Search for the cell housing the specified text and yield its [x, y] center coordinate. 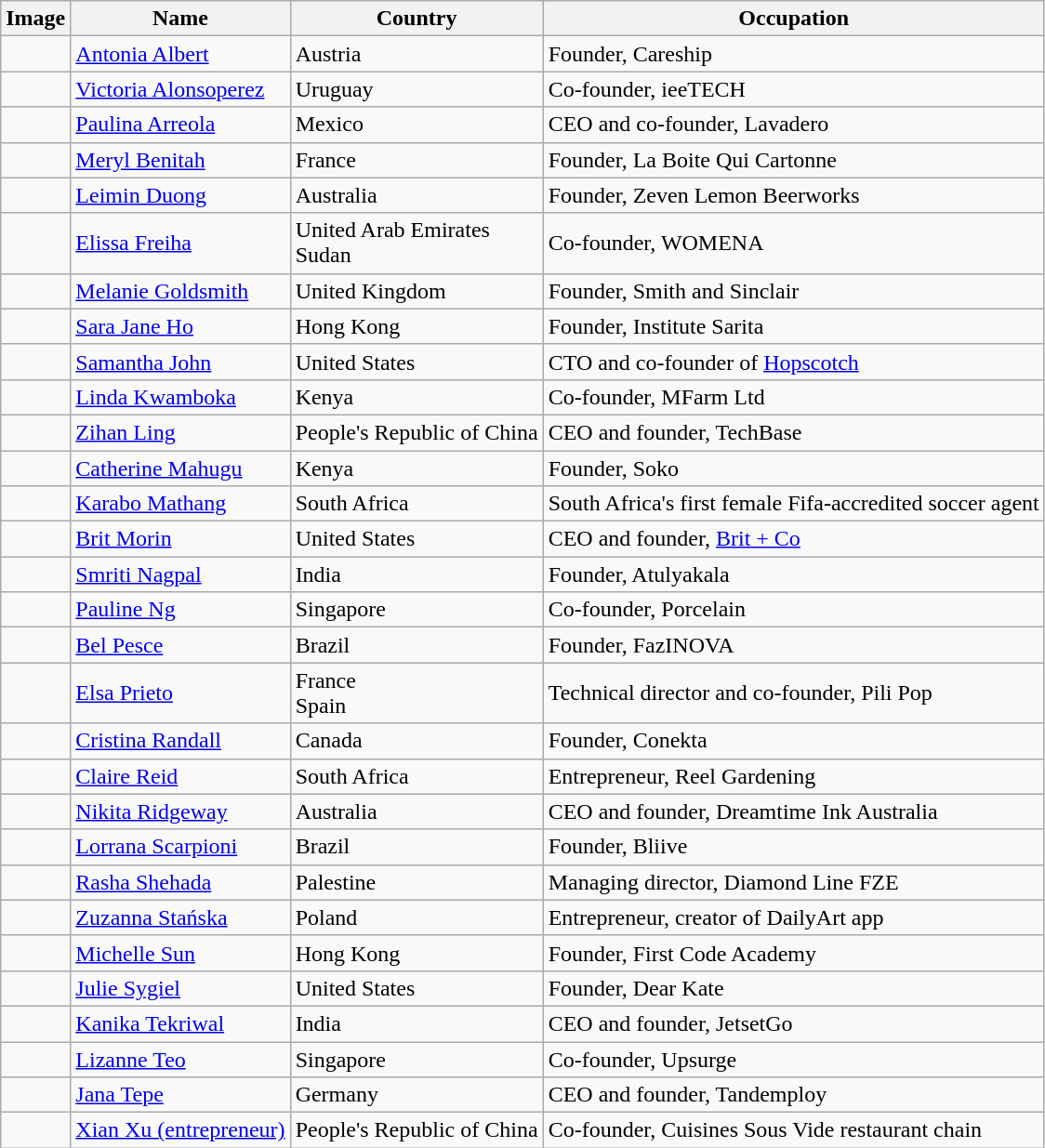
Name [180, 19]
Leimin Duong [180, 195]
Managing director, Diamond Line FZE [794, 882]
CEO and founder, Dreamtime Ink Australia [794, 812]
Meryl Benitah [180, 160]
Founder, Careship [794, 54]
Jana Tepe [180, 1095]
Lizanne Teo [180, 1059]
Canada [417, 741]
Cristina Randall [180, 741]
CEO and founder, TechBase [794, 432]
CEO and co-founder, Lavadero [794, 125]
Claire Reid [180, 776]
Samantha John [180, 362]
Julie Sygiel [180, 988]
Co-founder, WOMENA [794, 244]
Elsa Prieto [180, 693]
Michelle Sun [180, 953]
Co-founder, Upsurge [794, 1059]
CEO and founder, Tandemploy [794, 1095]
Pauline Ng [180, 610]
Founder, Bliive [794, 847]
Palestine [417, 882]
France [417, 160]
Zuzanna Stańska [180, 917]
Elissa Freiha [180, 244]
Occupation [794, 19]
Lorrana Scarpioni [180, 847]
Catherine Mahugu [180, 468]
Uruguay [417, 89]
Xian Xu (entrepreneur) [180, 1130]
Bel Pesce [180, 645]
Zihan Ling [180, 432]
Founder, Dear Kate [794, 988]
Kanika Tekriwal [180, 1023]
Founder, Conekta [794, 741]
Country [417, 19]
Founder, FazINOVA [794, 645]
CEO and founder, JetsetGo [794, 1023]
Germany [417, 1095]
Antonia Albert [180, 54]
Austria [417, 54]
Victoria Alonsoperez [180, 89]
Founder, La Boite Qui Cartonne [794, 160]
Co-founder, Porcelain [794, 610]
Brit Morin [180, 539]
Co-founder, MFarm Ltd [794, 397]
Founder, Atulyakala [794, 574]
Rasha Shehada [180, 882]
CEO and founder, Brit + Co [794, 539]
Paulina Arreola [180, 125]
Founder, Soko [794, 468]
FranceSpain [417, 693]
Founder, First Code Academy [794, 953]
Technical director and co-founder, Pili Pop [794, 693]
Founder, Smith and Sinclair [794, 291]
Image [35, 19]
Poland [417, 917]
Founder, Institute Sarita [794, 326]
CTO and co-founder of Hopscotch [794, 362]
Co-founder, ieeTECH [794, 89]
Entrepreneur, Reel Gardening [794, 776]
Entrepreneur, creator of DailyArt app [794, 917]
Sara Jane Ho [180, 326]
United Kingdom [417, 291]
Linda Kwamboka [180, 397]
Founder, Zeven Lemon Beerworks [794, 195]
Mexico [417, 125]
Melanie Goldsmith [180, 291]
Smriti Nagpal [180, 574]
United Arab EmiratesSudan [417, 244]
Nikita Ridgeway [180, 812]
Co-founder, Cuisines Sous Vide restaurant chain [794, 1130]
Karabo Mathang [180, 504]
South Africa's first female Fifa-accredited soccer agent [794, 504]
